Extract the (X, Y) coordinate from the center of the cell holding the provided text.  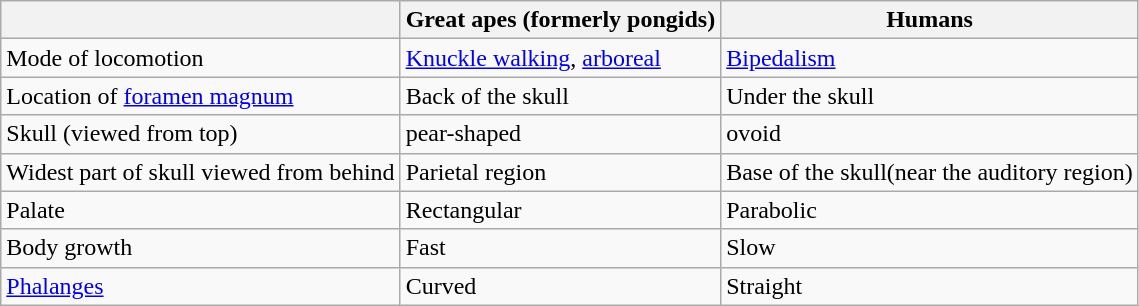
Under the skull (930, 96)
Rectangular (560, 210)
Great apes (formerly pongids) (560, 20)
Knuckle walking, arboreal (560, 58)
Fast (560, 248)
Humans (930, 20)
Parabolic (930, 210)
Skull (viewed from top) (200, 134)
Curved (560, 286)
Slow (930, 248)
Bipedalism (930, 58)
Mode of locomotion (200, 58)
Widest part of skull viewed from behind (200, 172)
Base of the skull(near the auditory region) (930, 172)
Phalanges (200, 286)
Palate (200, 210)
Straight (930, 286)
Location of foramen magnum (200, 96)
Body growth (200, 248)
Back of the skull (560, 96)
ovoid (930, 134)
Parietal region (560, 172)
pear-shaped (560, 134)
